Provide the [X, Y] coordinate of the cell's center where the given text is located.  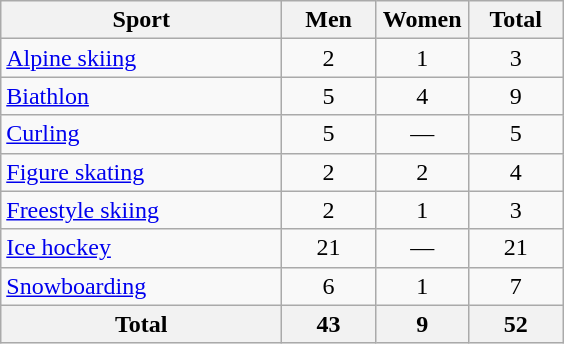
Curling [142, 134]
Biathlon [142, 96]
7 [516, 286]
Figure skating [142, 172]
Sport [142, 20]
Snowboarding [142, 286]
43 [329, 324]
Freestyle skiing [142, 210]
Women [422, 20]
6 [329, 286]
Alpine skiing [142, 58]
52 [516, 324]
Ice hockey [142, 248]
Men [329, 20]
